Extract the (X, Y) coordinate from the center of the cell holding the provided text.  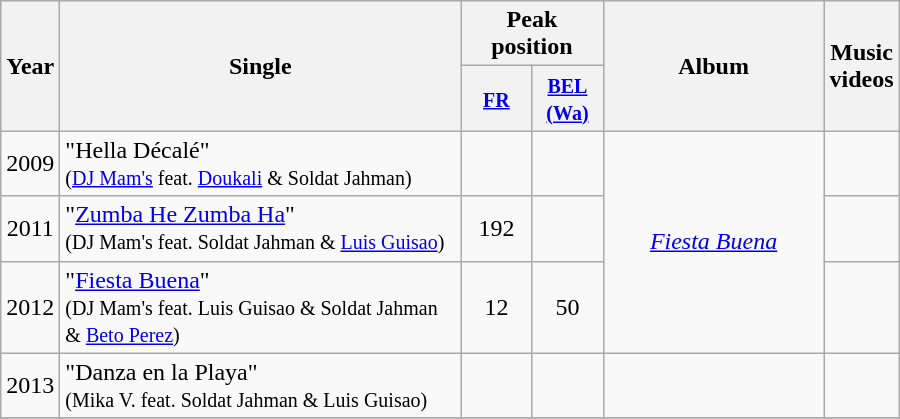
2011 (30, 228)
Single (260, 66)
FR (496, 98)
2012 (30, 307)
12 (496, 307)
Peakposition (532, 34)
2009 (30, 164)
Fiesta Buena (714, 242)
Year (30, 66)
"Zumba He Zumba Ha" (DJ Mam's feat. Soldat Jahman & Luis Guisao) (260, 228)
Musicvideos (862, 66)
"Fiesta Buena" (DJ Mam's feat. Luis Guisao & Soldat Jahman & Beto Perez) (260, 307)
2013 (30, 386)
Album (714, 66)
BEL (Wa) (568, 98)
50 (568, 307)
"Hella Décalé" (DJ Mam's feat. Doukali & Soldat Jahman) (260, 164)
"Danza en la Playa" (Mika V. feat. Soldat Jahman & Luis Guisao) (260, 386)
192 (496, 228)
